Provide the [x, y] coordinate of the cell's center where the given text is located.  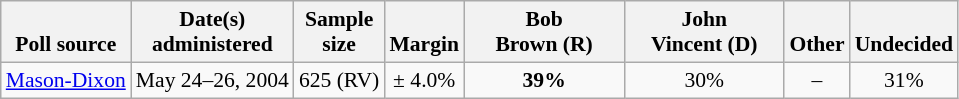
Poll source [66, 32]
– [816, 80]
30% [704, 80]
Margin [424, 32]
Mason-Dixon [66, 80]
31% [904, 80]
Samplesize [340, 32]
Other [816, 32]
BobBrown (R) [544, 32]
Undecided [904, 32]
Date(s)administered [212, 32]
625 (RV) [340, 80]
39% [544, 80]
May 24–26, 2004 [212, 80]
± 4.0% [424, 80]
JohnVincent (D) [704, 32]
